Find where the given text appears and provide that cell's center as [x, y] coordinate. 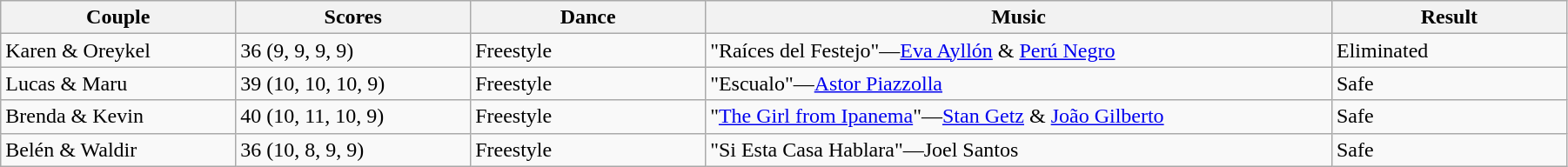
"The Girl from Ipanema"—Stan Getz & João Gilberto [1019, 117]
"Raíces del Festejo"—Eva Ayllón & Perú Negro [1019, 50]
Belén & Waldir [118, 150]
Karen & Oreykel [118, 50]
Scores [353, 17]
Music [1019, 17]
Lucas & Maru [118, 83]
"Escualo"—Astor Piazzolla [1019, 83]
Brenda & Kevin [118, 117]
Eliminated [1449, 50]
36 (9, 9, 9, 9) [353, 50]
"Si Esta Casa Hablara"—Joel Santos [1019, 150]
39 (10, 10, 10, 9) [353, 83]
40 (10, 11, 10, 9) [353, 117]
36 (10, 8, 9, 9) [353, 150]
Result [1449, 17]
Dance [588, 17]
Couple [118, 17]
